Scan for the cell matching the given text and deliver its (X, Y) coordinate at center. 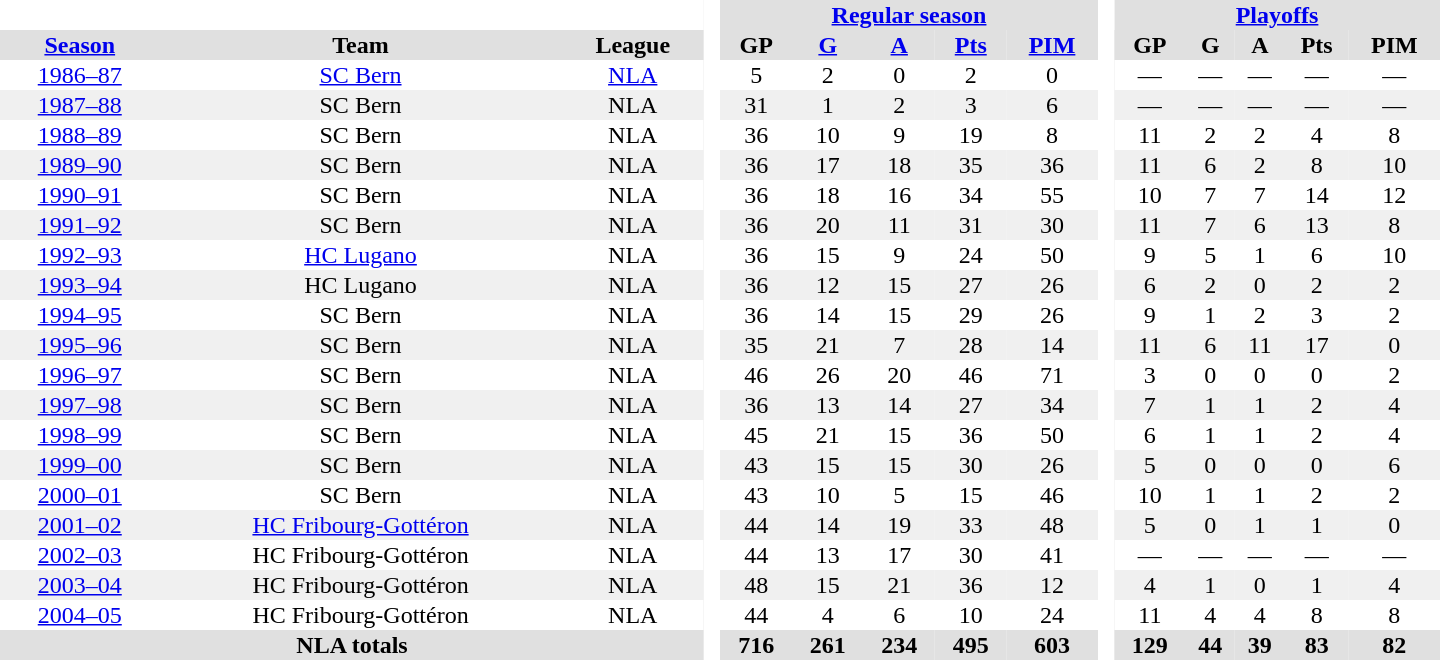
NLA totals (352, 645)
71 (1052, 375)
1991–92 (80, 225)
716 (756, 645)
1990–91 (80, 195)
2002–03 (80, 555)
45 (756, 435)
Team (361, 45)
1993–94 (80, 285)
1994–95 (80, 315)
1989–90 (80, 165)
28 (971, 345)
234 (899, 645)
83 (1317, 645)
39 (1260, 645)
1997–98 (80, 405)
2001–02 (80, 525)
1988–89 (80, 135)
29 (971, 315)
Season (80, 45)
603 (1052, 645)
2003–04 (80, 585)
16 (899, 195)
129 (1150, 645)
League (633, 45)
1987–88 (80, 105)
261 (828, 645)
1986–87 (80, 75)
41 (1052, 555)
Playoffs (1277, 15)
Regular season (908, 15)
1996–97 (80, 375)
1995–96 (80, 345)
1992–93 (80, 255)
495 (971, 645)
55 (1052, 195)
1999–00 (80, 465)
33 (971, 525)
2000–01 (80, 495)
2004–05 (80, 615)
1998–99 (80, 435)
82 (1394, 645)
